For the text-containing cell, return its midpoint in [x, y] coordinate format. 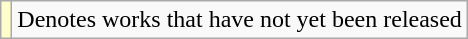
Denotes works that have not yet been released [240, 20]
